Detect which cell encompasses the target text, then output its [x, y] center coordinate. 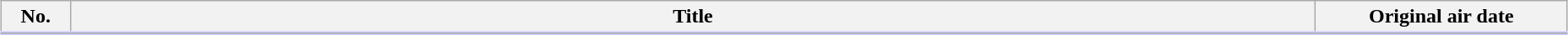
No. [35, 17]
Original air date [1441, 17]
Title [693, 17]
